Search for the cell housing the specified text and yield its (x, y) center coordinate. 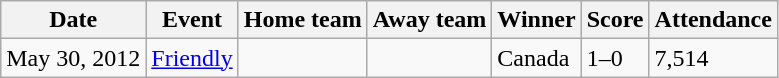
7,514 (713, 58)
Winner (536, 20)
1–0 (615, 58)
Home team (302, 20)
Date (74, 20)
Canada (536, 58)
Friendly (192, 58)
May 30, 2012 (74, 58)
Away team (430, 20)
Event (192, 20)
Score (615, 20)
Attendance (713, 20)
